Locate the cell with the specified text and output its (X, Y) center coordinate. 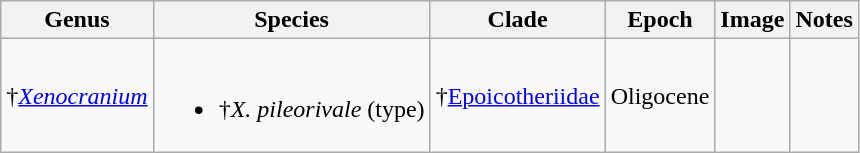
†X. pileorivale (type) (292, 96)
Image (752, 20)
†Epoicotheriidae (518, 96)
Clade (518, 20)
Oligocene (660, 96)
Species (292, 20)
Epoch (660, 20)
Notes (824, 20)
†Xenocranium (77, 96)
Genus (77, 20)
